Output the [X, Y] coordinate of the center of the cell containing the given text.  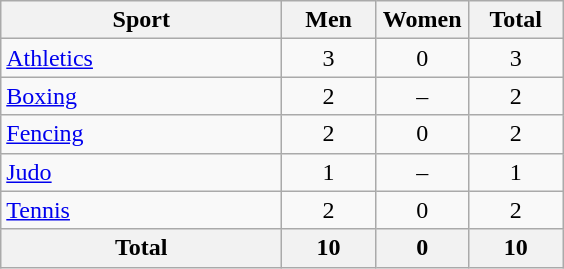
Boxing [142, 96]
Fencing [142, 134]
Tennis [142, 210]
Athletics [142, 58]
Men [329, 20]
Sport [142, 20]
Women [422, 20]
Judo [142, 172]
